Pinpoint the cell where the given text exists, returning its [X, Y] midpoint coordinate. 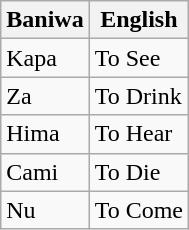
Baniwa [45, 20]
To Die [138, 172]
Kapa [45, 58]
To Hear [138, 134]
To See [138, 58]
Za [45, 96]
Nu [45, 210]
English [138, 20]
Cami [45, 172]
Hima [45, 134]
To Drink [138, 96]
To Come [138, 210]
